For the text-containing cell, return its midpoint in [x, y] coordinate format. 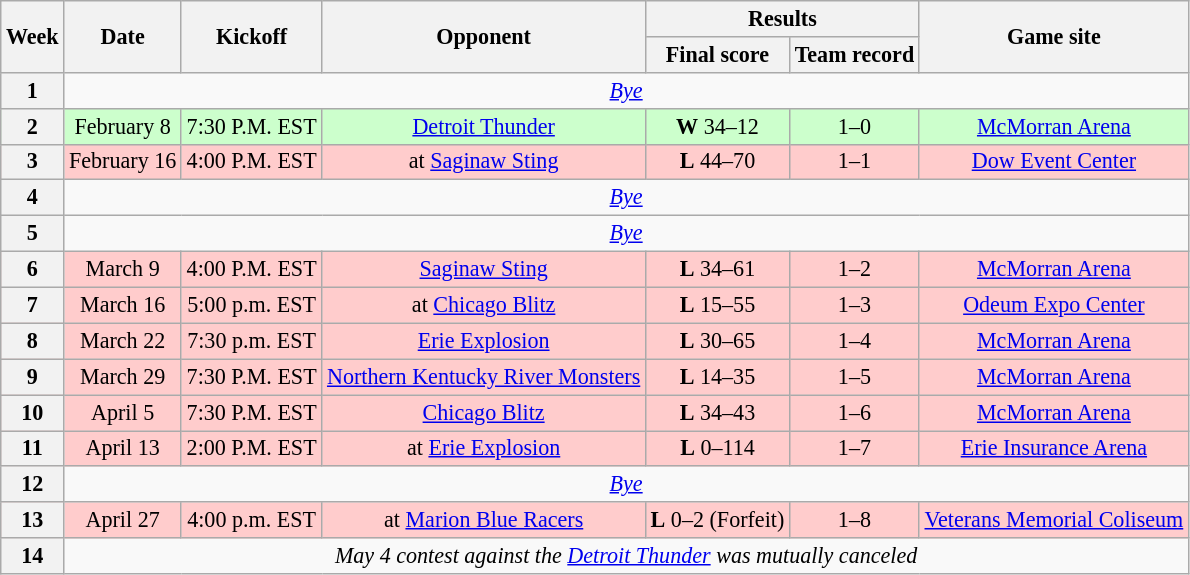
4:00 p.m. EST [251, 520]
2:00 P.M. EST [251, 448]
14 [32, 556]
at Marion Blue Racers [484, 520]
10 [32, 412]
March 22 [123, 341]
L 15–55 [717, 305]
February 16 [123, 162]
February 8 [123, 126]
Week [32, 36]
5 [32, 233]
1–8 [854, 520]
L 34–61 [717, 269]
at Saginaw Sting [484, 162]
1–2 [854, 269]
1–0 [854, 126]
Results [782, 18]
at Chicago Blitz [484, 305]
Northern Kentucky River Monsters [484, 377]
3 [32, 162]
March 29 [123, 377]
March 16 [123, 305]
Saginaw Sting [484, 269]
9 [32, 377]
Erie Insurance Arena [1054, 448]
1–3 [854, 305]
1–6 [854, 412]
at Erie Explosion [484, 448]
6 [32, 269]
Dow Event Center [1054, 162]
April 27 [123, 520]
12 [32, 484]
L 0–2 (Forfeit) [717, 520]
Odeum Expo Center [1054, 305]
April 5 [123, 412]
Erie Explosion [484, 341]
Veterans Memorial Coliseum [1054, 520]
Date [123, 36]
W 34–12 [717, 126]
7:30 p.m. EST [251, 341]
5:00 p.m. EST [251, 305]
1–4 [854, 341]
1–7 [854, 448]
March 9 [123, 269]
L 44–70 [717, 162]
L 30–65 [717, 341]
Opponent [484, 36]
Detroit Thunder [484, 126]
April 13 [123, 448]
4 [32, 198]
Team record [854, 54]
8 [32, 341]
L 34–43 [717, 412]
L 14–35 [717, 377]
13 [32, 520]
2 [32, 126]
11 [32, 448]
7 [32, 305]
May 4 contest against the Detroit Thunder was mutually canceled [626, 556]
L 0–114 [717, 448]
1 [32, 90]
Kickoff [251, 36]
Chicago Blitz [484, 412]
Final score [717, 54]
1–1 [854, 162]
1–5 [854, 377]
Game site [1054, 36]
